From the cell containing the given text, extract its center point as (X, Y) coordinate. 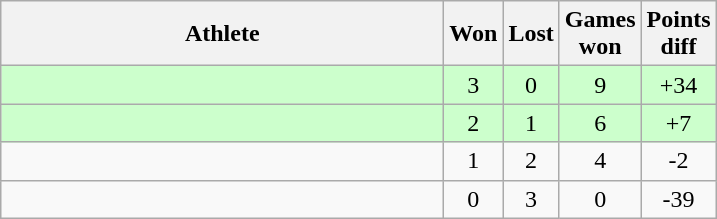
6 (600, 123)
-2 (678, 161)
Won (474, 34)
+34 (678, 85)
+7 (678, 123)
Athlete (222, 34)
4 (600, 161)
Lost (531, 34)
9 (600, 85)
Pointsdiff (678, 34)
-39 (678, 199)
Gameswon (600, 34)
